Determine the [x, y] coordinate at the center of the cell enclosing the given text.  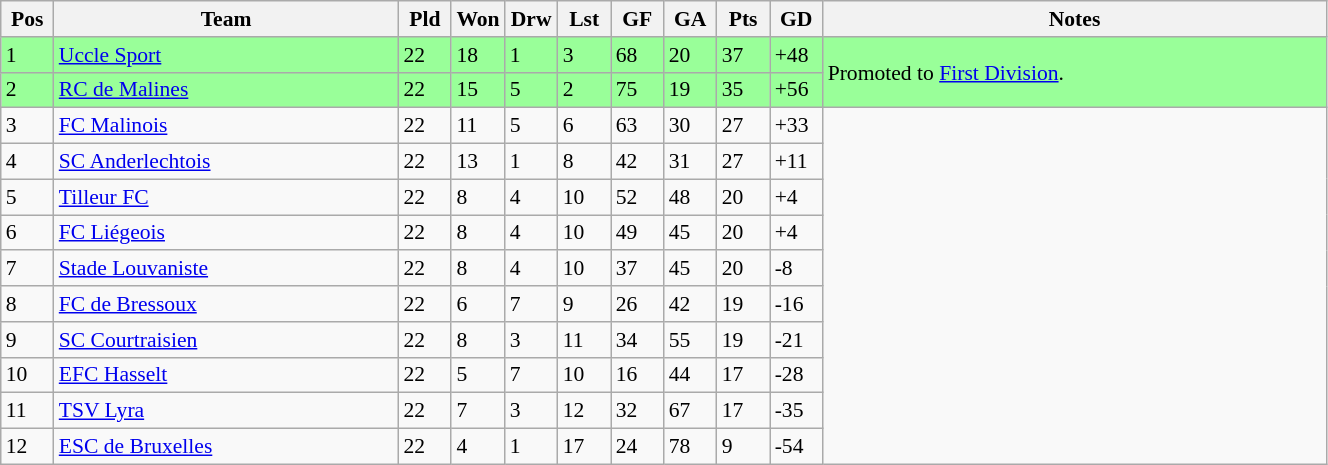
Tilleur FC [226, 197]
32 [638, 411]
31 [690, 162]
48 [690, 197]
-16 [796, 304]
35 [744, 90]
GD [796, 19]
-28 [796, 375]
+33 [796, 126]
52 [638, 197]
GF [638, 19]
-35 [796, 411]
FC Liégeois [226, 233]
RC de Malines [226, 90]
GA [690, 19]
Team [226, 19]
+56 [796, 90]
SC Courtraisien [226, 340]
Uccle Sport [226, 55]
75 [638, 90]
EFC Hasselt [226, 375]
TSV Lyra [226, 411]
24 [638, 447]
Lst [584, 19]
FC Malinois [226, 126]
Pos [28, 19]
+11 [796, 162]
ESC de Bruxelles [226, 447]
34 [638, 340]
63 [638, 126]
-54 [796, 447]
Notes [1075, 19]
68 [638, 55]
30 [690, 126]
Stade Louvaniste [226, 269]
55 [690, 340]
+48 [796, 55]
Pld [424, 19]
SC Anderlechtois [226, 162]
Won [478, 19]
-21 [796, 340]
26 [638, 304]
13 [478, 162]
49 [638, 233]
-8 [796, 269]
Pts [744, 19]
18 [478, 55]
67 [690, 411]
Drw [532, 19]
44 [690, 375]
FC de Bressoux [226, 304]
15 [478, 90]
16 [638, 375]
Promoted to First Division. [1075, 72]
78 [690, 447]
